Scan for the cell matching the given text and deliver its [X, Y] coordinate at center. 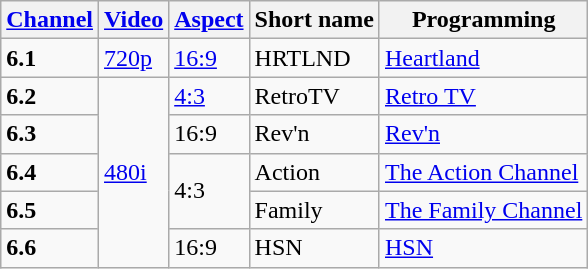
6.5 [50, 210]
RetroTV [314, 96]
6.3 [50, 134]
Action [314, 172]
Programming [483, 20]
6.6 [50, 248]
480i [134, 172]
HRTLND [314, 58]
6.2 [50, 96]
Heartland [483, 58]
Family [314, 210]
Short name [314, 20]
Aspect [209, 20]
The Family Channel [483, 210]
The Action Channel [483, 172]
Retro TV [483, 96]
720p [134, 58]
Video [134, 20]
6.1 [50, 58]
Channel [50, 20]
6.4 [50, 172]
